Output the (x, y) coordinate of the center of the cell containing the given text.  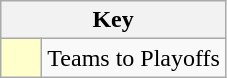
Teams to Playoffs (134, 58)
Key (114, 20)
